Detect which cell encompasses the target text, then output its [x, y] center coordinate. 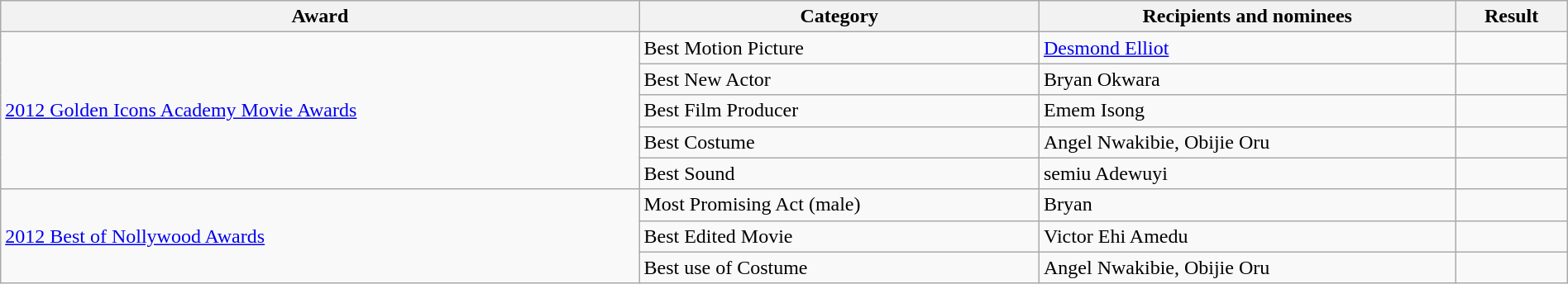
Recipients and nominees [1247, 17]
Desmond Elliot [1247, 48]
Best Edited Movie [839, 236]
Bryan Okwara [1247, 79]
Category [839, 17]
Result [1512, 17]
Best Motion Picture [839, 48]
Best use of Costume [839, 267]
Best Sound [839, 173]
Best Costume [839, 142]
2012 Best of Nollywood Awards [320, 236]
Bryan [1247, 205]
Most Promising Act (male) [839, 205]
Best New Actor [839, 79]
Victor Ehi Amedu [1247, 236]
Emem Isong [1247, 111]
2012 Golden Icons Academy Movie Awards [320, 111]
Award [320, 17]
Best Film Producer [839, 111]
semiu Adewuyi [1247, 173]
